Output the [x, y] coordinate of the center of the cell containing the given text.  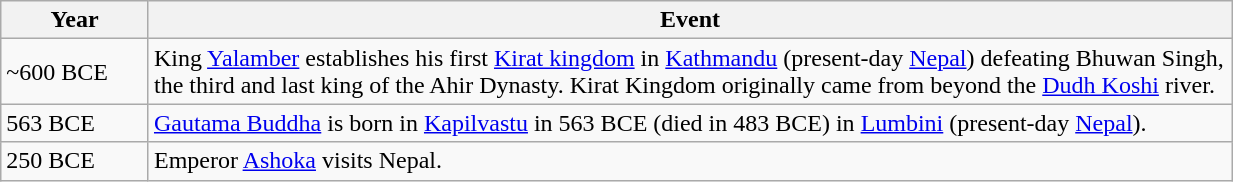
250 BCE [75, 161]
~600 BCE [75, 72]
Gautama Buddha is born in Kapilvastu in 563 BCE (died in 483 BCE) in Lumbini (present-day Nepal). [690, 123]
563 BCE [75, 123]
Event [690, 20]
Year [75, 20]
Emperor Ashoka visits Nepal. [690, 161]
